Determine the (x, y) coordinate at the center of the cell enclosing the given text.  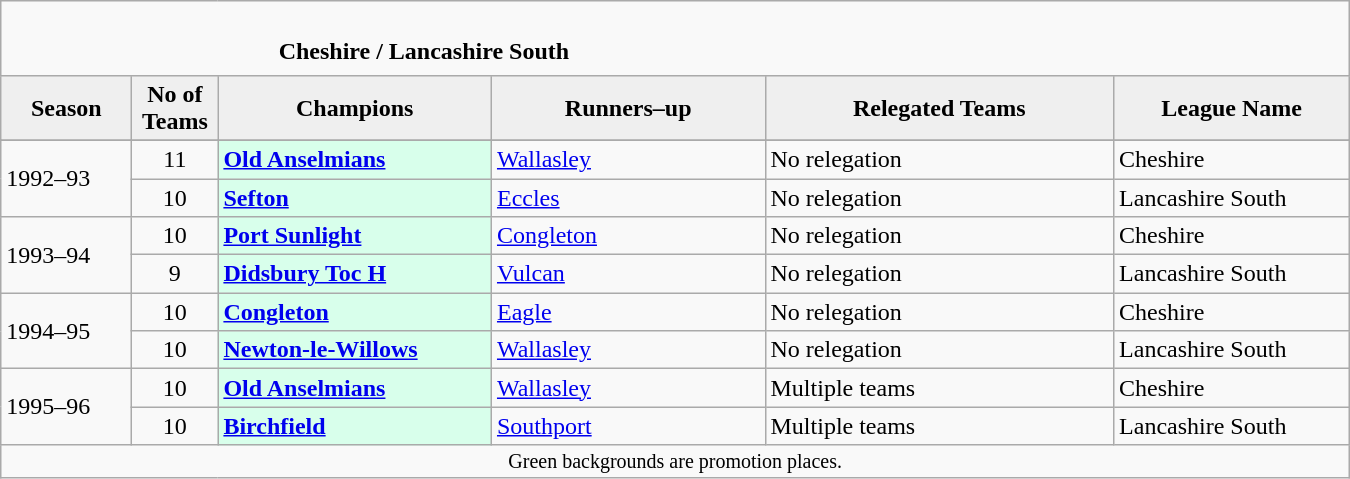
Green backgrounds are promotion places. (676, 462)
Southport (628, 426)
Port Sunlight (355, 236)
Vulcan (628, 274)
Birchfield (355, 426)
Season (66, 108)
Eagle (628, 312)
1995–96 (66, 407)
League Name (1232, 108)
11 (175, 159)
9 (175, 274)
1993–94 (66, 255)
Didsbury Toc H (355, 274)
1992–93 (66, 178)
Sefton (355, 197)
No of Teams (175, 108)
1994–95 (66, 331)
Eccles (628, 197)
Newton-le-Willows (355, 350)
Runners–up (628, 108)
Relegated Teams (940, 108)
Champions (355, 108)
